Detect which cell encompasses the target text, then output its [X, Y] center coordinate. 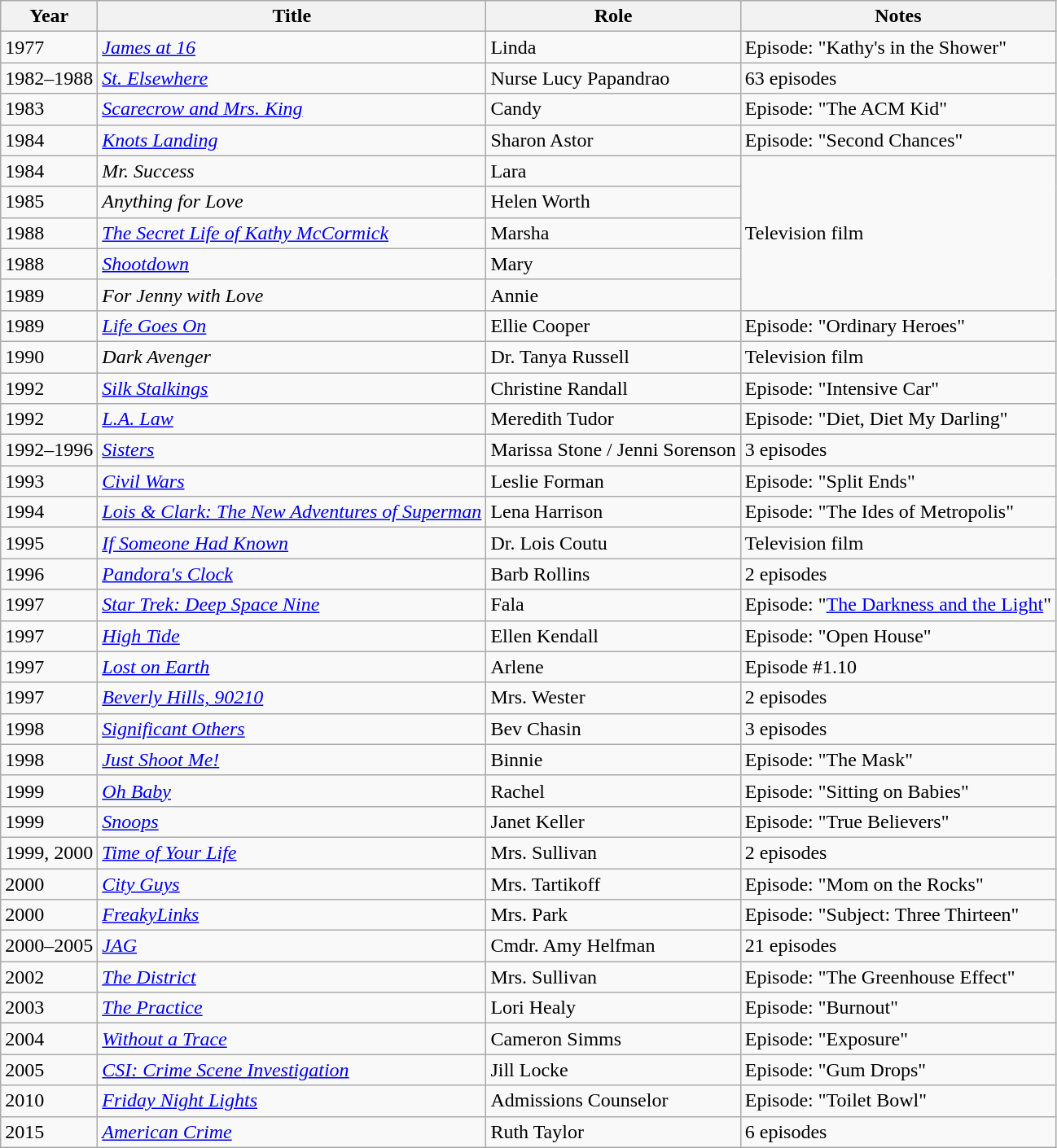
Jill Locke [613, 1070]
Time of Your Life [292, 852]
Life Goes On [292, 326]
2010 [49, 1101]
Episode: "Burnout" [897, 1008]
Episode: "The Ides of Metropolis" [897, 512]
Binnie [613, 760]
Mr. Success [292, 171]
The Secret Life of Kathy McCormick [292, 233]
Episode: "Subject: Three Thirteen" [897, 915]
Anything for Love [292, 202]
Fala [613, 605]
Sharon Astor [613, 140]
City Guys [292, 883]
6 episodes [897, 1132]
2003 [49, 1008]
Lori Healy [613, 1008]
Admissions Counselor [613, 1101]
Knots Landing [292, 140]
Just Shoot Me! [292, 760]
FreakyLinks [292, 915]
If Someone Had Known [292, 543]
1996 [49, 574]
Mrs. Tartikoff [613, 883]
Janet Keller [613, 822]
Marsha [613, 233]
Shootdown [292, 264]
Dr. Lois Coutu [613, 543]
Ellie Cooper [613, 326]
Silk Stalkings [292, 388]
Episode: "Open House" [897, 636]
Episode: "The Darkness and the Light" [897, 605]
Ellen Kendall [613, 636]
1994 [49, 512]
CSI: Crime Scene Investigation [292, 1070]
L.A. Law [292, 419]
Without a Trace [292, 1039]
American Crime [292, 1132]
Episode: "Toilet Bowl" [897, 1101]
Lara [613, 171]
Civil Wars [292, 481]
1977 [49, 47]
Ruth Taylor [613, 1132]
Annie [613, 295]
Episode: "Diet, Diet My Darling" [897, 419]
Episode: "Mom on the Rocks" [897, 883]
The District [292, 977]
Episode: "True Believers" [897, 822]
Marissa Stone / Jenni Sorenson [613, 450]
Title [292, 16]
1995 [49, 543]
2002 [49, 977]
Dr. Tanya Russell [613, 357]
Year [49, 16]
Episode: "Split Ends" [897, 481]
1999, 2000 [49, 852]
Pandora's Clock [292, 574]
Oh Baby [292, 791]
Dark Avenger [292, 357]
Significant Others [292, 729]
Episode: "The Mask" [897, 760]
Episode: "The ACM Kid" [897, 109]
Barb Rollins [613, 574]
Beverly Hills, 90210 [292, 698]
Bev Chasin [613, 729]
Mrs. Wester [613, 698]
1992–1996 [49, 450]
Cameron Simms [613, 1039]
Episode: "The Greenhouse Effect" [897, 977]
Arlene [613, 667]
2004 [49, 1039]
Episode: "Ordinary Heroes" [897, 326]
Nurse Lucy Papandrao [613, 78]
Snoops [292, 822]
Sisters [292, 450]
Cmdr. Amy Helfman [613, 946]
Candy [613, 109]
Meredith Tudor [613, 419]
Helen Worth [613, 202]
JAG [292, 946]
Episode: "Second Chances" [897, 140]
Episode: "Intensive Car" [897, 388]
Scarecrow and Mrs. King [292, 109]
63 episodes [897, 78]
2000–2005 [49, 946]
Role [613, 16]
Star Trek: Deep Space Nine [292, 605]
Lois & Clark: The New Adventures of Superman [292, 512]
Rachel [613, 791]
Episode #1.10 [897, 667]
2005 [49, 1070]
High Tide [292, 636]
Mrs. Park [613, 915]
For Jenny with Love [292, 295]
Episode: "Sitting on Babies" [897, 791]
The Practice [292, 1008]
2015 [49, 1132]
Episode: "Gum Drops" [897, 1070]
Lena Harrison [613, 512]
1982–1988 [49, 78]
James at 16 [292, 47]
Episode: "Kathy's in the Shower" [897, 47]
Notes [897, 16]
Leslie Forman [613, 481]
Episode: "Exposure" [897, 1039]
Mary [613, 264]
1990 [49, 357]
Lost on Earth [292, 667]
1985 [49, 202]
Friday Night Lights [292, 1101]
1993 [49, 481]
Linda [613, 47]
1983 [49, 109]
21 episodes [897, 946]
St. Elsewhere [292, 78]
Christine Randall [613, 388]
